Output the [x, y] coordinate of the center of the cell containing the given text.  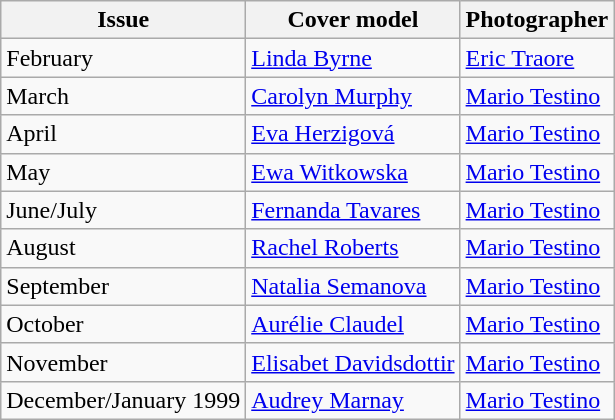
Linda Byrne [353, 58]
September [124, 286]
Audrey Marnay [353, 400]
April [124, 134]
Aurélie Claudel [353, 324]
February [124, 58]
Ewa Witkowska [353, 172]
Photographer [537, 20]
May [124, 172]
March [124, 96]
August [124, 248]
Cover model [353, 20]
Elisabet Davidsdottir [353, 362]
Rachel Roberts [353, 248]
November [124, 362]
June/July [124, 210]
Carolyn Murphy [353, 96]
October [124, 324]
Issue [124, 20]
December/January 1999 [124, 400]
Fernanda Tavares [353, 210]
Eva Herzigová [353, 134]
Natalia Semanova [353, 286]
Eric Traore [537, 58]
